Scan for the cell matching the given text and deliver its (X, Y) coordinate at center. 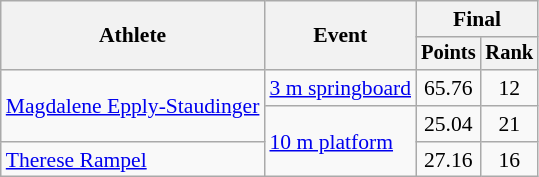
65.76 (448, 88)
Magdalene Epply-Staudinger (133, 106)
21 (509, 124)
Athlete (133, 36)
12 (509, 88)
25.04 (448, 124)
3 m springboard (340, 88)
Final (477, 19)
Rank (509, 54)
Event (340, 36)
Points (448, 54)
10 m platform (340, 142)
